For the text-containing cell, return its midpoint in (x, y) coordinate format. 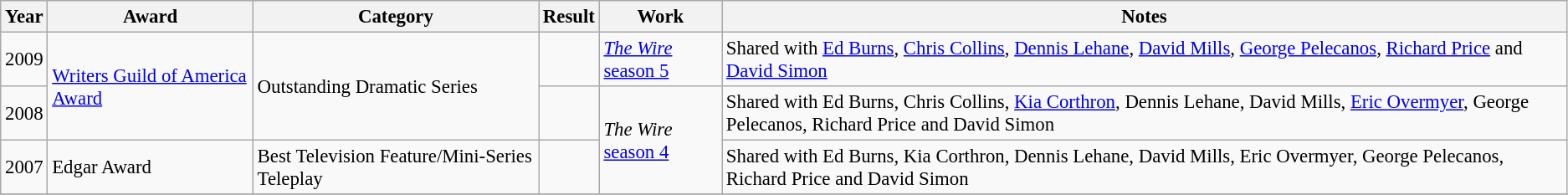
Shared with Ed Burns, Chris Collins, Kia Corthron, Dennis Lehane, David Mills, Eric Overmyer, George Pelecanos, Richard Price and David Simon (1145, 114)
Writers Guild of America Award (151, 87)
The Wire season 4 (660, 141)
Edgar Award (151, 167)
The Wire season 5 (660, 60)
Year (24, 17)
Outstanding Dramatic Series (395, 87)
Shared with Ed Burns, Chris Collins, Dennis Lehane, David Mills, George Pelecanos, Richard Price and David Simon (1145, 60)
Category (395, 17)
2008 (24, 114)
Shared with Ed Burns, Kia Corthron, Dennis Lehane, David Mills, Eric Overmyer, George Pelecanos, Richard Price and David Simon (1145, 167)
2007 (24, 167)
Best Television Feature/Mini-Series Teleplay (395, 167)
Work (660, 17)
Notes (1145, 17)
Result (569, 17)
Award (151, 17)
2009 (24, 60)
